Extract the (X, Y) coordinate from the center of the cell holding the provided text.  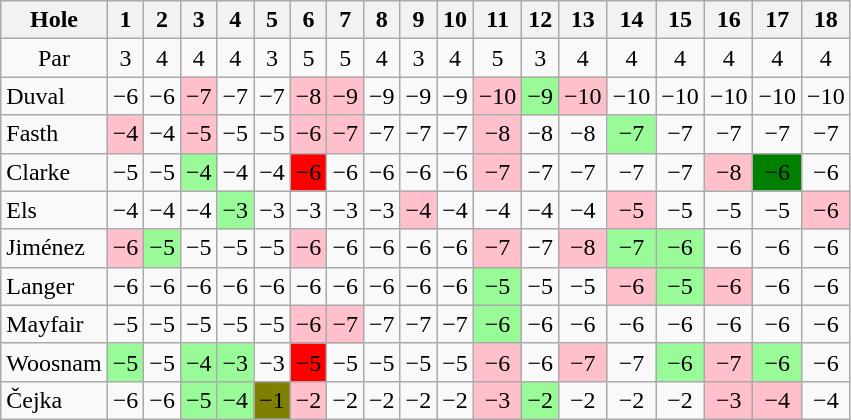
9 (418, 20)
Par (54, 58)
Mayfair (54, 324)
11 (498, 20)
6 (308, 20)
17 (778, 20)
1 (126, 20)
−1 (272, 400)
Čejka (54, 400)
Woosnam (54, 362)
Jiménez (54, 248)
Fasth (54, 134)
Clarke (54, 172)
7 (346, 20)
15 (680, 20)
8 (382, 20)
14 (632, 20)
Langer (54, 286)
2 (162, 20)
16 (728, 20)
10 (456, 20)
13 (584, 20)
12 (540, 20)
Duval (54, 96)
Hole (54, 20)
Els (54, 210)
18 (826, 20)
